Find where the given text appears and provide that cell's center as [X, Y] coordinate. 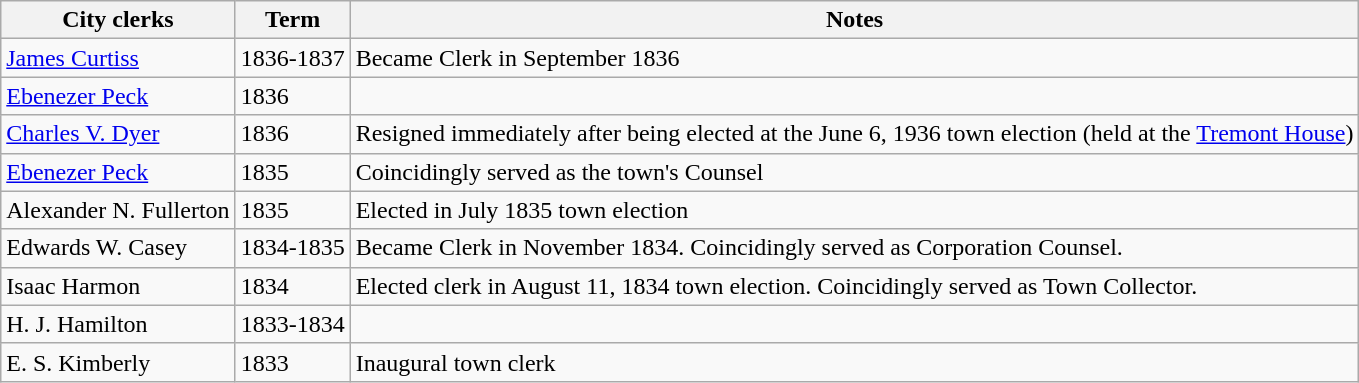
Alexander N. Fullerton [118, 210]
Inaugural town clerk [854, 362]
E. S. Kimberly [118, 362]
1833 [292, 362]
1836-1837 [292, 58]
Isaac Harmon [118, 286]
1834-1835 [292, 248]
Edwards W. Casey [118, 248]
Charles V. Dyer [118, 134]
Elected in July 1835 town election [854, 210]
H. J. Hamilton [118, 324]
Became Clerk in September 1836 [854, 58]
Elected clerk in August 11, 1834 town election. Coincidingly served as Town Collector. [854, 286]
James Curtiss [118, 58]
Coincidingly served as the town's Counsel [854, 172]
City clerks [118, 20]
1834 [292, 286]
Resigned immediately after being elected at the June 6, 1936 town election (held at the Tremont House) [854, 134]
Term [292, 20]
1833-1834 [292, 324]
Became Clerk in November 1834. Coincidingly served as Corporation Counsel. [854, 248]
Notes [854, 20]
